Find where the given text appears and provide that cell's center as [x, y] coordinate. 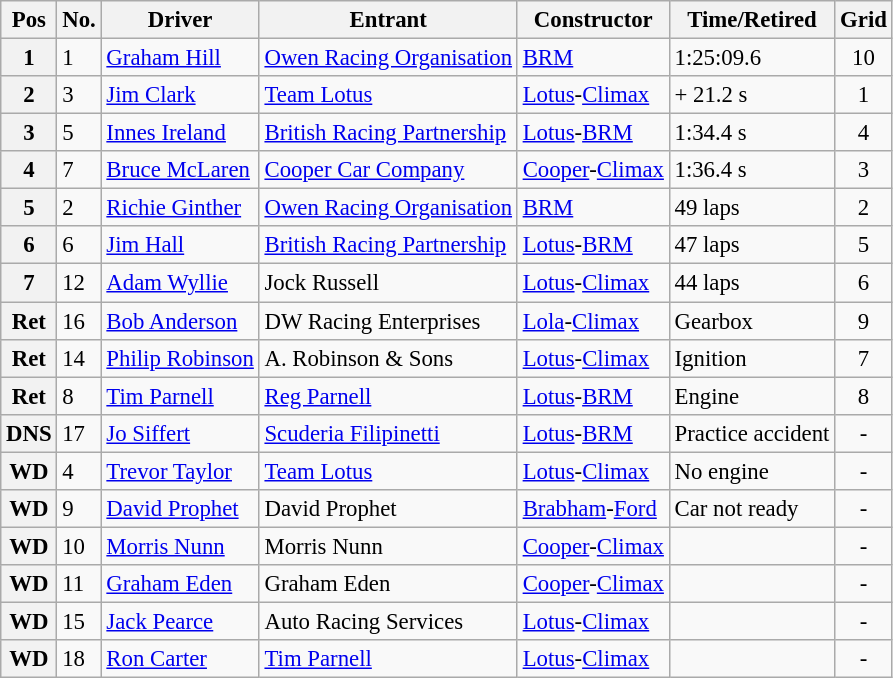
Driver [180, 20]
Ignition [752, 358]
Bob Anderson [180, 321]
44 laps [752, 283]
Engine [752, 396]
Grid [864, 20]
Philip Robinson [180, 358]
18 [79, 659]
No. [79, 20]
Time/Retired [752, 20]
16 [79, 321]
Auto Racing Services [388, 621]
1:34.4 s [752, 133]
Brabham-Ford [593, 509]
1:25:09.6 [752, 58]
Practice accident [752, 433]
17 [79, 433]
Entrant [388, 20]
Cooper Car Company [388, 170]
Jock Russell [388, 283]
Jim Hall [180, 245]
15 [79, 621]
DW Racing Enterprises [388, 321]
Bruce McLaren [180, 170]
DNS [29, 433]
No engine [752, 471]
Adam Wyllie [180, 283]
+ 21.2 s [752, 95]
49 laps [752, 208]
A. Robinson & Sons [388, 358]
Gearbox [752, 321]
12 [79, 283]
Jo Siffert [180, 433]
Scuderia Filipinetti [388, 433]
Car not ready [752, 509]
Jim Clark [180, 95]
Jack Pearce [180, 621]
Trevor Taylor [180, 471]
47 laps [752, 245]
11 [79, 584]
Reg Parnell [388, 396]
Lola-Climax [593, 321]
Ron Carter [180, 659]
Innes Ireland [180, 133]
Graham Hill [180, 58]
Richie Ginther [180, 208]
14 [79, 358]
Pos [29, 20]
1:36.4 s [752, 170]
Constructor [593, 20]
